For the text-containing cell, return its midpoint in (X, Y) coordinate format. 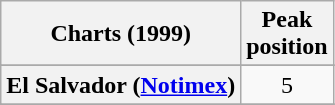
Charts (1999) (121, 34)
5 (287, 85)
Peakposition (287, 34)
El Salvador (Notimex) (121, 85)
